Capture the cell that displays the provided text and extract its [X, Y] central coordinate. 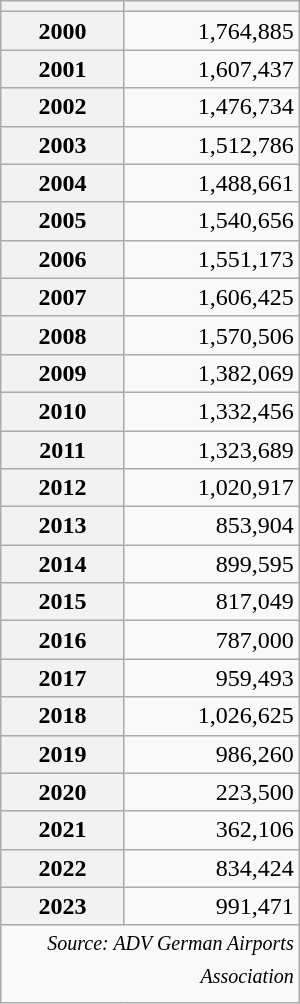
2022 [63, 868]
2015 [63, 602]
2007 [63, 297]
1,332,456 [212, 411]
2000 [63, 31]
2002 [63, 107]
853,904 [212, 526]
1,476,734 [212, 107]
986,260 [212, 754]
1,607,437 [212, 69]
1,540,656 [212, 221]
2020 [63, 792]
1,551,173 [212, 259]
2001 [63, 69]
1,020,917 [212, 488]
1,382,069 [212, 373]
1,570,506 [212, 335]
2006 [63, 259]
2012 [63, 488]
991,471 [212, 906]
2005 [63, 221]
2009 [63, 373]
2008 [63, 335]
959,493 [212, 678]
2013 [63, 526]
2018 [63, 716]
2017 [63, 678]
1,764,885 [212, 31]
2004 [63, 183]
1,323,689 [212, 449]
2016 [63, 640]
1,512,786 [212, 145]
223,500 [212, 792]
1,488,661 [212, 183]
Source: ADV German Airports Association [150, 964]
2023 [63, 906]
2019 [63, 754]
899,595 [212, 564]
2010 [63, 411]
1,606,425 [212, 297]
834,424 [212, 868]
362,106 [212, 830]
2021 [63, 830]
2014 [63, 564]
2011 [63, 449]
817,049 [212, 602]
1,026,625 [212, 716]
2003 [63, 145]
787,000 [212, 640]
